Scan for the cell matching the given text and deliver its (x, y) coordinate at center. 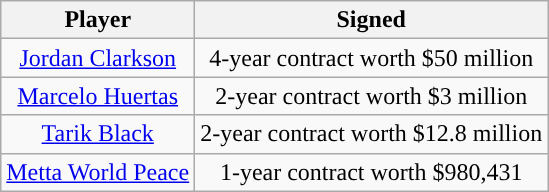
2-year contract worth $12.8 million (372, 134)
Metta World Peace (98, 172)
Tarik Black (98, 134)
Player (98, 20)
Signed (372, 20)
Jordan Clarkson (98, 58)
1-year contract worth $980,431 (372, 172)
4-year contract worth $50 million (372, 58)
Marcelo Huertas (98, 96)
2-year contract worth $3 million (372, 96)
